Provide the (X, Y) coordinate of the cell's center where the given text is located.  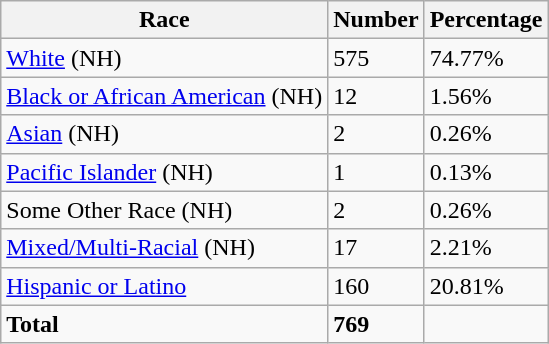
Pacific Islander (NH) (164, 172)
769 (376, 324)
20.81% (486, 286)
2.21% (486, 248)
17 (376, 248)
1 (376, 172)
Number (376, 20)
Hispanic or Latino (164, 286)
Mixed/Multi-Racial (NH) (164, 248)
0.13% (486, 172)
Black or African American (NH) (164, 96)
Total (164, 324)
160 (376, 286)
Some Other Race (NH) (164, 210)
575 (376, 58)
White (NH) (164, 58)
Percentage (486, 20)
12 (376, 96)
Race (164, 20)
Asian (NH) (164, 134)
74.77% (486, 58)
1.56% (486, 96)
